Return the (X, Y) coordinate for the center point of the cell that contains the specified text.  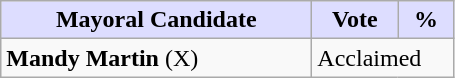
Vote (355, 20)
Acclaimed (383, 58)
Mandy Martin (X) (156, 58)
Mayoral Candidate (156, 20)
% (426, 20)
